Return the (x, y) coordinate for the center point of the cell that contains the specified text.  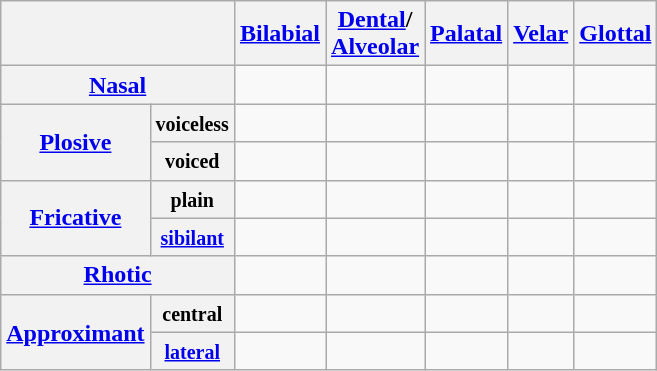
Approximant (76, 332)
voiced (192, 161)
sibilant (192, 237)
Velar (541, 34)
lateral (192, 351)
Glottal (616, 34)
Palatal (466, 34)
Rhotic (118, 275)
Nasal (118, 85)
central (192, 313)
voiceless (192, 123)
Bilabial (280, 34)
Plosive (76, 142)
Fricative (76, 218)
plain (192, 199)
Dental/Alveolar (376, 34)
